Search for the cell housing the specified text and yield its [X, Y] center coordinate. 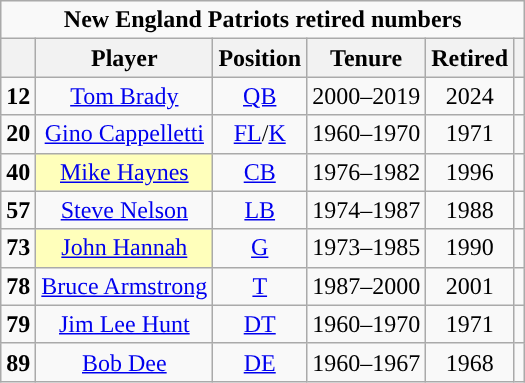
1960–1967 [366, 362]
1987–2000 [366, 286]
1974–1987 [366, 210]
12 [18, 96]
New England Patriots retired numbers [263, 20]
Tenure [366, 58]
89 [18, 362]
Player [124, 58]
G [260, 248]
Steve Nelson [124, 210]
79 [18, 324]
1996 [470, 172]
T [260, 286]
QB [260, 96]
20 [18, 134]
Jim Lee Hunt [124, 324]
1973–1985 [366, 248]
2000–2019 [366, 96]
2001 [470, 286]
78 [18, 286]
Bruce Armstrong [124, 286]
Bob Dee [124, 362]
Retired [470, 58]
1976–1982 [366, 172]
73 [18, 248]
40 [18, 172]
Gino Cappelletti [124, 134]
1990 [470, 248]
DT [260, 324]
Position [260, 58]
DE [260, 362]
Mike Haynes [124, 172]
FL/K [260, 134]
1988 [470, 210]
2024 [470, 96]
LB [260, 210]
CB [260, 172]
John Hannah [124, 248]
1968 [470, 362]
57 [18, 210]
Tom Brady [124, 96]
